Detect which cell encompasses the target text, then output its [x, y] center coordinate. 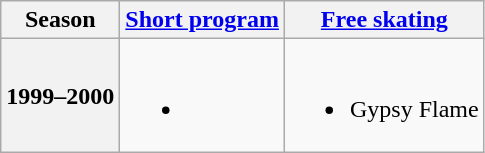
Short program [202, 20]
Season [60, 20]
Free skating [384, 20]
Gypsy Flame [384, 96]
1999–2000 [60, 96]
